Pinpoint the cell where the given text exists, returning its (x, y) midpoint coordinate. 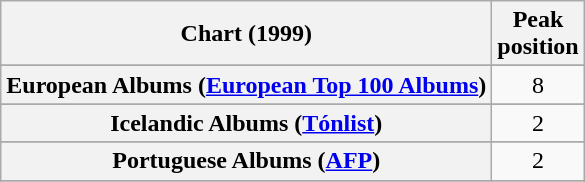
Portuguese Albums (AFP) (246, 161)
Icelandic Albums (Tónlist) (246, 123)
Peakposition (538, 34)
8 (538, 85)
European Albums (European Top 100 Albums) (246, 85)
Chart (1999) (246, 34)
